Detect which cell encompasses the target text, then output its (X, Y) center coordinate. 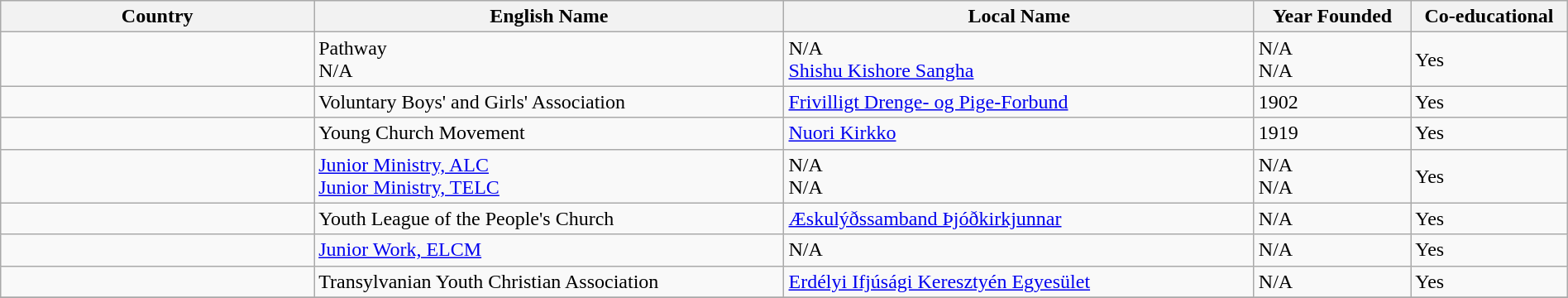
1919 (1331, 133)
English Name (549, 17)
Junior Ministry, ALCJunior Ministry, TELC (549, 175)
Æskulýðssamband Þjóðkirkjunnar (1019, 219)
1902 (1331, 102)
Co-educational (1489, 17)
Local Name (1019, 17)
Erdélyi Ifjúsági Keresztyén Egyesület (1019, 281)
Nuori Kirkko (1019, 133)
N/AShishu Kishore Sangha (1019, 60)
PathwayN/A (549, 60)
Frivilligt Drenge- og Pige-Forbund (1019, 102)
Country (157, 17)
Transylvanian Youth Christian Association (549, 281)
Junior Work, ELCM (549, 250)
Youth League of the People's Church (549, 219)
Year Founded (1331, 17)
Young Church Movement (549, 133)
Voluntary Boys' and Girls' Association (549, 102)
